Return the (x, y) coordinate for the center point of the cell that contains the specified text.  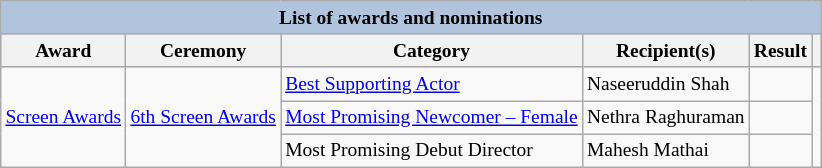
Result (780, 50)
Nethra Raghuraman (666, 118)
Mahesh Mathai (666, 150)
Naseeruddin Shah (666, 84)
Most Promising Newcomer – Female (432, 118)
Ceremony (204, 50)
Screen Awards (64, 117)
List of awards and nominations (411, 18)
Best Supporting Actor (432, 84)
6th Screen Awards (204, 117)
Most Promising Debut Director (432, 150)
Award (64, 50)
Recipient(s) (666, 50)
Category (432, 50)
